Locate the cell with the specified text and output its [X, Y] center coordinate. 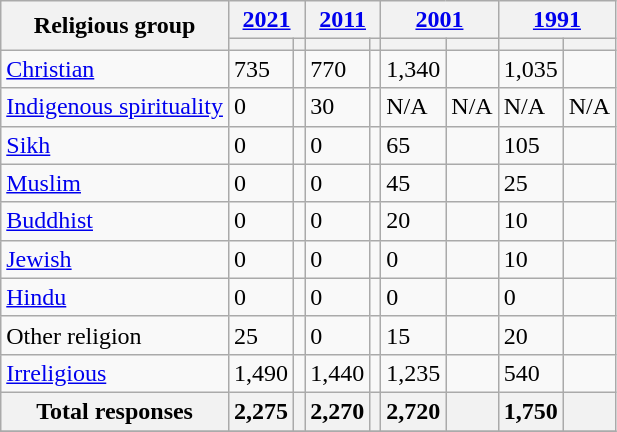
Other religion [115, 335]
105 [530, 145]
1,035 [530, 69]
1991 [556, 20]
Irreligious [115, 373]
2021 [266, 20]
Religious group [115, 26]
2,270 [338, 411]
Muslim [115, 183]
Sikh [115, 145]
15 [414, 335]
Jewish [115, 259]
Total responses [115, 411]
65 [414, 145]
2,275 [260, 411]
540 [530, 373]
1,235 [414, 373]
45 [414, 183]
1,750 [530, 411]
Indigenous spirituality [115, 107]
30 [338, 107]
2,720 [414, 411]
Christian [115, 69]
1,490 [260, 373]
770 [338, 69]
2011 [343, 20]
735 [260, 69]
Buddhist [115, 221]
1,340 [414, 69]
2001 [440, 20]
Hindu [115, 297]
1,440 [338, 373]
